Scan for the cell matching the given text and deliver its [x, y] coordinate at center. 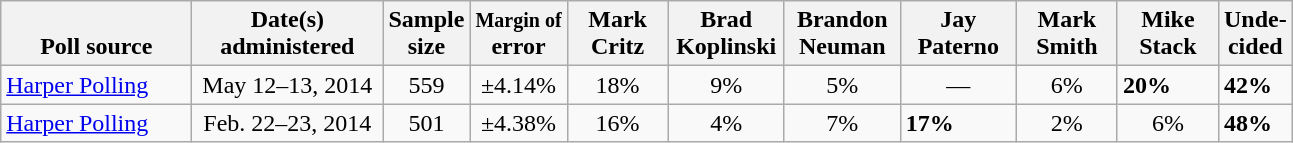
2% [1066, 123]
559 [426, 85]
±4.14% [518, 85]
Margin oferror [518, 34]
BrandonNeuman [842, 34]
Poll source [96, 34]
MarkCritz [618, 34]
20% [1168, 85]
— [958, 85]
16% [618, 123]
17% [958, 123]
JayPaterno [958, 34]
May 12–13, 2014 [288, 85]
Feb. 22–23, 2014 [288, 123]
MikeStack [1168, 34]
9% [726, 85]
18% [618, 85]
4% [726, 123]
Date(s)administered [288, 34]
48% [1255, 123]
MarkSmith [1066, 34]
Unde-cided [1255, 34]
Samplesize [426, 34]
501 [426, 123]
7% [842, 123]
±4.38% [518, 123]
5% [842, 85]
42% [1255, 85]
BradKoplinski [726, 34]
